For the text-containing cell, return its midpoint in (x, y) coordinate format. 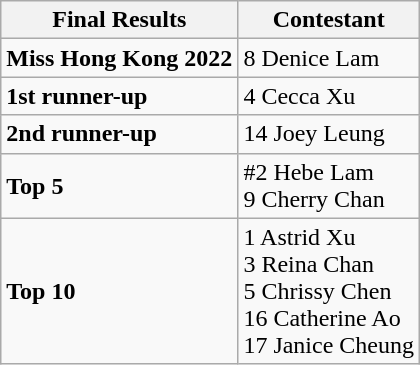
8 Denice Lam (329, 58)
Miss Hong Kong 2022 (120, 58)
Final Results (120, 20)
14 Joey Leung (329, 134)
Top 5 (120, 186)
#2 Hebe Lam9 Cherry Chan (329, 186)
1st runner-up (120, 96)
Top 10 (120, 291)
1 Astrid Xu3 Reina Chan5 Chrissy Chen16 Catherine Ao17 Janice Cheung (329, 291)
4 Cecca Xu (329, 96)
Contestant (329, 20)
2nd runner-up (120, 134)
